From the cell containing the given text, extract its center point as [X, Y] coordinate. 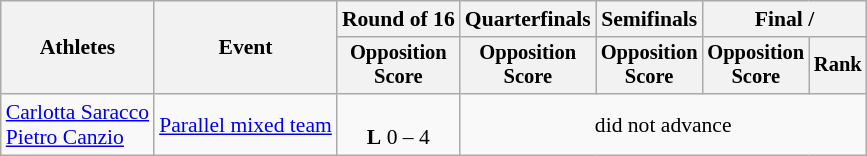
Event [246, 48]
Quarterfinals [528, 19]
Carlotta SaraccoPietro Canzio [78, 124]
L 0 – 4 [398, 124]
Athletes [78, 48]
did not advance [664, 124]
Rank [838, 66]
Final / [784, 19]
Round of 16 [398, 19]
Semifinals [650, 19]
Parallel mixed team [246, 124]
